Scan for the cell matching the given text and deliver its [X, Y] coordinate at center. 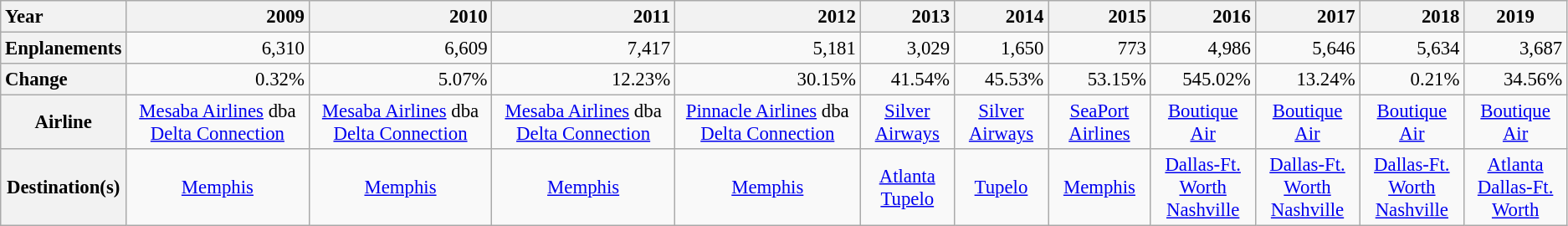
2017 [1307, 17]
34.56% [1516, 80]
545.02% [1203, 80]
7,417 [584, 49]
1,650 [1001, 49]
5.07% [400, 80]
0.21% [1412, 80]
6,310 [218, 49]
5,634 [1412, 49]
45.53% [1001, 80]
Pinnacle Airlines dba Delta Connection [767, 122]
2014 [1001, 17]
3,687 [1516, 49]
Tupelo [1001, 187]
2019 [1516, 17]
53.15% [1099, 80]
2012 [767, 17]
2016 [1203, 17]
3,029 [907, 49]
6,609 [400, 49]
2011 [584, 17]
Change [64, 80]
2013 [907, 17]
773 [1099, 49]
30.15% [767, 80]
13.24% [1307, 80]
Year [64, 17]
2015 [1099, 17]
AtlantaTupelo [907, 187]
Destination(s) [64, 187]
2009 [218, 17]
5,646 [1307, 49]
12.23% [584, 80]
5,181 [767, 49]
41.54% [907, 80]
SeaPort Airlines [1099, 122]
2018 [1412, 17]
AtlantaDallas-Ft. Worth [1516, 187]
Airline [64, 122]
4,986 [1203, 49]
Enplanements [64, 49]
0.32% [218, 80]
2010 [400, 17]
